Return the (X, Y) coordinate for the center point of the cell that contains the specified text.  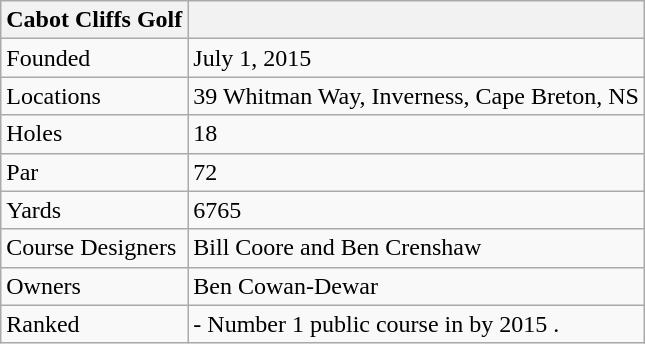
Holes (94, 134)
Locations (94, 96)
Course Designers (94, 248)
Par (94, 172)
Bill Coore and Ben Crenshaw (416, 248)
July 1, 2015 (416, 58)
72 (416, 172)
Owners (94, 286)
Ben Cowan-Dewar (416, 286)
18 (416, 134)
Yards (94, 210)
Founded (94, 58)
6765 (416, 210)
Ranked (94, 324)
Cabot Cliffs Golf (94, 20)
- Number 1 public course in by 2015 . (416, 324)
39 Whitman Way, Inverness, Cape Breton, NS (416, 96)
